Detect which cell encompasses the target text, then output its (x, y) center coordinate. 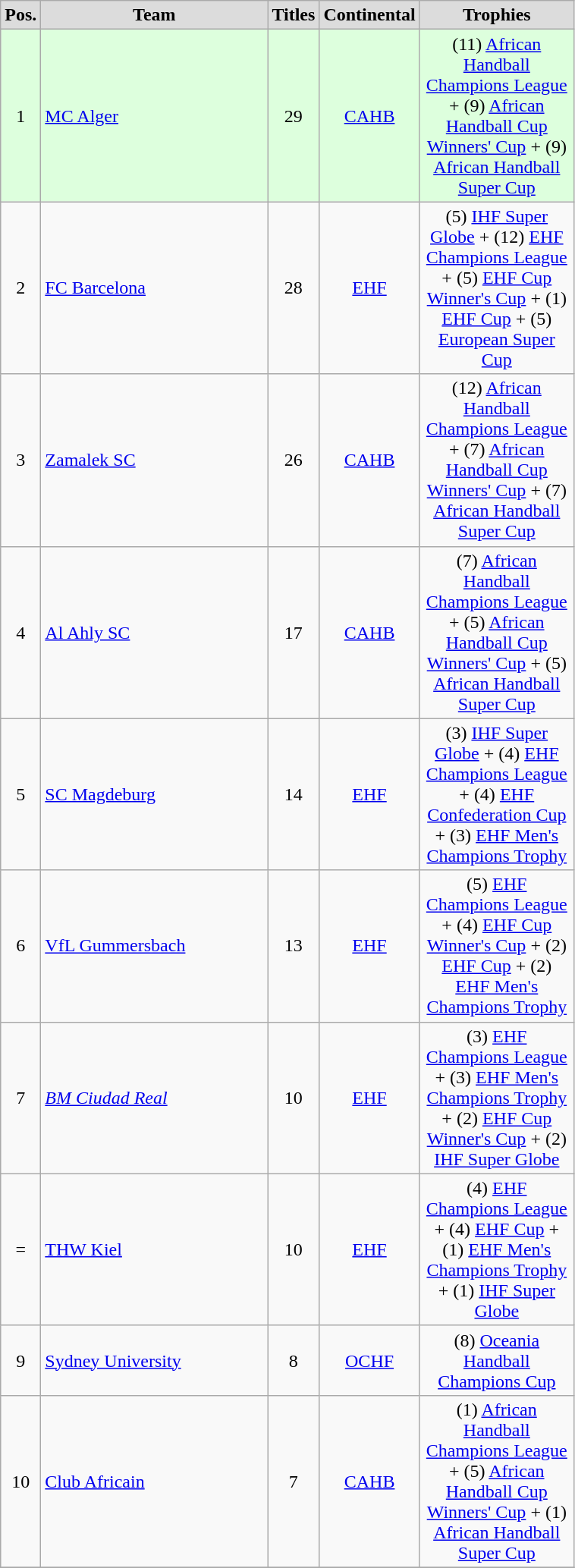
5 (21, 794)
8 (294, 1360)
(3) EHF Champions League + (3) EHF Men's Champions Trophy + (2) EHF Cup Winner's Cup + (2) IHF Super Globe (496, 1098)
13 (294, 946)
(7) African Handball Champions League + (5) African Handball Cup Winners' Cup + (5) African Handball Super Cup (496, 633)
Zamalek SC (155, 460)
(5) IHF Super Globe + (12) EHF Champions League + (5) EHF Cup Winner's Cup + (1) EHF Cup + (5) European Super Cup (496, 288)
2 (21, 288)
(11) African Handball Champions League + (9) African Handball Cup Winners' Cup + (9) African Handball Super Cup (496, 115)
(5) EHF Champions League + (4) EHF Cup Winner's Cup + (2) EHF Cup + (2) EHF Men's Champions Trophy (496, 946)
29 (294, 115)
SC Magdeburg (155, 794)
14 (294, 794)
(1) African Handball Champions League + (5) African Handball Cup Winners' Cup + (1) African Handball Super Cup (496, 1481)
28 (294, 288)
(8) Oceania Handball Champions Cup (496, 1360)
MC Alger (155, 115)
3 (21, 460)
(3) IHF Super Globe + (4) EHF Champions League + (4) EHF Confederation Cup + (3) EHF Men's Champions Trophy (496, 794)
THW Kiel (155, 1249)
Al Ahly SC (155, 633)
(4) EHF Champions League + (4) EHF Cup + (1) EHF Men's Champions Trophy + (1) IHF Super Globe (496, 1249)
4 (21, 633)
9 (21, 1360)
Team (155, 15)
1 (21, 115)
Pos. (21, 15)
Continental (369, 15)
BM Ciudad Real (155, 1098)
FC Barcelona (155, 288)
Trophies (496, 15)
VfL Gummersbach (155, 946)
17 (294, 633)
6 (21, 946)
26 (294, 460)
Club Africain (155, 1481)
Titles (294, 15)
= (21, 1249)
OCHF (369, 1360)
(12) African Handball Champions League + (7) African Handball Cup Winners' Cup + (7) African Handball Super Cup (496, 460)
Sydney University (155, 1360)
